Find where the given text appears and provide that cell's center as [x, y] coordinate. 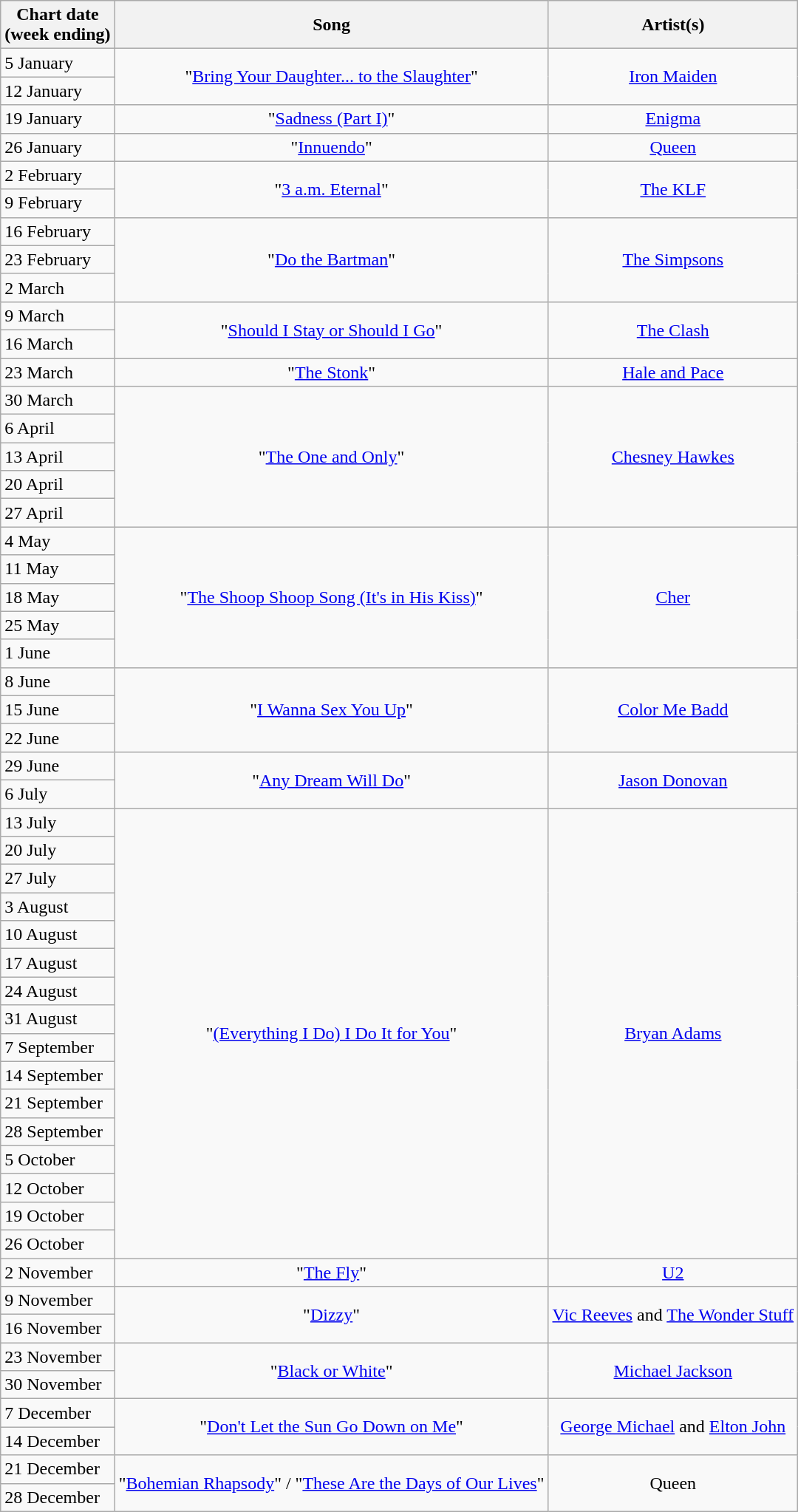
28 December [58, 1497]
30 March [58, 401]
19 October [58, 1216]
14 September [58, 1075]
Chesney Hawkes [673, 457]
23 November [58, 1357]
9 March [58, 316]
21 September [58, 1103]
2 November [58, 1272]
"Don't Let the Sun Go Down on Me" [331, 1427]
31 August [58, 1019]
6 July [58, 794]
The KLF [673, 189]
22 June [58, 738]
10 August [58, 935]
16 November [58, 1329]
7 December [58, 1413]
29 June [58, 766]
"Black or White" [331, 1371]
"Innuendo" [331, 147]
12 January [58, 91]
13 July [58, 823]
"The One and Only" [331, 457]
6 April [58, 429]
4 May [58, 541]
"Dizzy" [331, 1315]
"(Everything I Do) I Do It for You" [331, 1033]
"Sadness (Part I)" [331, 119]
"Bohemian Rhapsody" / "These Are the Days of Our Lives" [331, 1483]
Vic Reeves and The Wonder Stuff [673, 1315]
11 May [58, 569]
20 July [58, 851]
Song [331, 25]
"Bring Your Daughter... to the Slaughter" [331, 77]
12 October [58, 1188]
2 February [58, 175]
9 February [58, 203]
Enigma [673, 119]
Chart date(week ending) [58, 25]
20 April [58, 485]
Michael Jackson [673, 1371]
26 October [58, 1244]
"The Shoop Shoop Song (It's in His Kiss)" [331, 597]
21 December [58, 1469]
Artist(s) [673, 25]
"The Fly" [331, 1272]
U2 [673, 1272]
17 August [58, 963]
8 June [58, 681]
Bryan Adams [673, 1033]
"I Wanna Sex You Up" [331, 709]
"Any Dream Will Do" [331, 780]
The Clash [673, 330]
16 February [58, 231]
23 March [58, 372]
18 May [58, 597]
"Should I Stay or Should I Go" [331, 330]
5 January [58, 63]
1 June [58, 653]
7 September [58, 1047]
9 November [58, 1301]
Hale and Pace [673, 372]
Cher [673, 597]
25 May [58, 625]
"The Stonk" [331, 372]
The Simpsons [673, 259]
28 September [58, 1131]
13 April [58, 457]
George Michael and Elton John [673, 1427]
3 August [58, 907]
15 June [58, 709]
23 February [58, 259]
26 January [58, 147]
14 December [58, 1441]
30 November [58, 1385]
19 January [58, 119]
"Do the Bartman" [331, 259]
Jason Donovan [673, 780]
2 March [58, 287]
5 October [58, 1159]
27 July [58, 879]
"3 a.m. Eternal" [331, 189]
Color Me Badd [673, 709]
27 April [58, 513]
16 March [58, 344]
24 August [58, 991]
Iron Maiden [673, 77]
